Search for the cell housing the specified text and yield its (x, y) center coordinate. 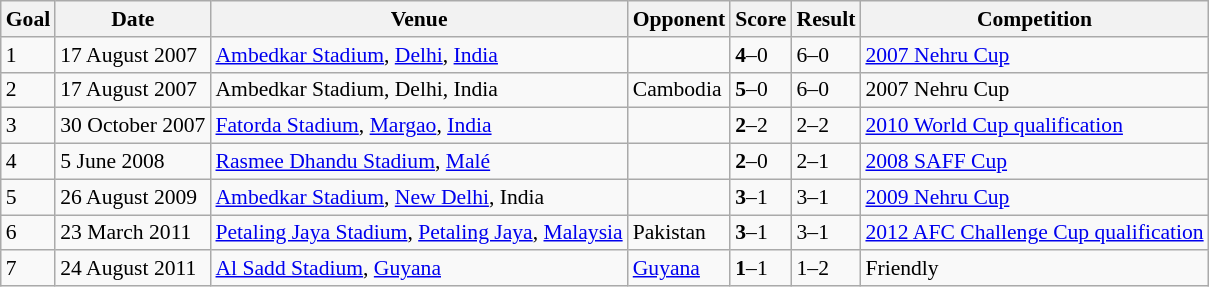
7 (28, 269)
5 June 2008 (132, 162)
26 August 2009 (132, 197)
2–0 (760, 162)
2012 AFC Challenge Cup qualification (1034, 233)
30 October 2007 (132, 126)
5 (28, 197)
Al Sadd Stadium, Guyana (418, 269)
24 August 2011 (132, 269)
Score (760, 19)
2010 World Cup qualification (1034, 126)
Competition (1034, 19)
6 (28, 233)
Friendly (1034, 269)
Petaling Jaya Stadium, Petaling Jaya, Malaysia (418, 233)
Ambedkar Stadium, New Delhi, India (418, 197)
Opponent (680, 19)
Goal (28, 19)
1–1 (760, 269)
Rasmee Dhandu Stadium, Malé (418, 162)
1 (28, 55)
Date (132, 19)
3 (28, 126)
5–0 (760, 90)
2–1 (826, 162)
2009 Nehru Cup (1034, 197)
1–2 (826, 269)
Cambodia (680, 90)
Pakistan (680, 233)
2008 SAFF Cup (1034, 162)
23 March 2011 (132, 233)
2 (28, 90)
4 (28, 162)
Venue (418, 19)
Guyana (680, 269)
4–0 (760, 55)
Result (826, 19)
Fatorda Stadium, Margao, India (418, 126)
